Return the [x, y] coordinate for the center point of the cell that contains the specified text.  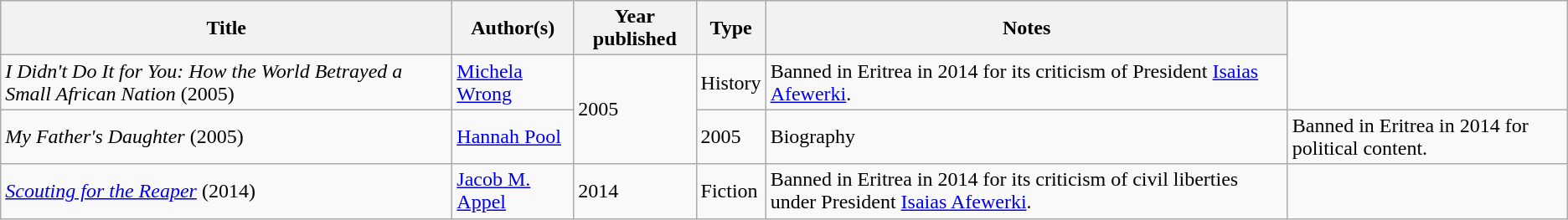
Year published [635, 28]
2014 [635, 191]
Banned in Eritrea in 2014 for political content. [1427, 137]
My Father's Daughter (2005) [226, 137]
Scouting for the Reaper (2014) [226, 191]
Author(s) [513, 28]
Michela Wrong [513, 82]
Hannah Pool [513, 137]
Fiction [730, 191]
Notes [1027, 28]
Banned in Eritrea in 2014 for its criticism of civil liberties under President Isaias Afewerki. [1027, 191]
History [730, 82]
Banned in Eritrea in 2014 for its criticism of President Isaias Afewerki. [1027, 82]
Title [226, 28]
Jacob M. Appel [513, 191]
Type [730, 28]
I Didn't Do It for You: How the World Betrayed a Small African Nation (2005) [226, 82]
Biography [1027, 137]
